Provide the (x, y) coordinate of the cell's center where the given text is located.  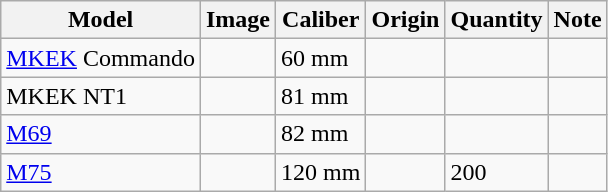
60 mm (321, 58)
Model (101, 20)
MKEK Commando (101, 58)
120 mm (321, 172)
81 mm (321, 96)
82 mm (321, 134)
M75 (101, 172)
MKEK NT1 (101, 96)
200 (496, 172)
Note (578, 20)
Image (238, 20)
Origin (406, 20)
Quantity (496, 20)
Caliber (321, 20)
M69 (101, 134)
